Capture the cell that displays the provided text and extract its (x, y) central coordinate. 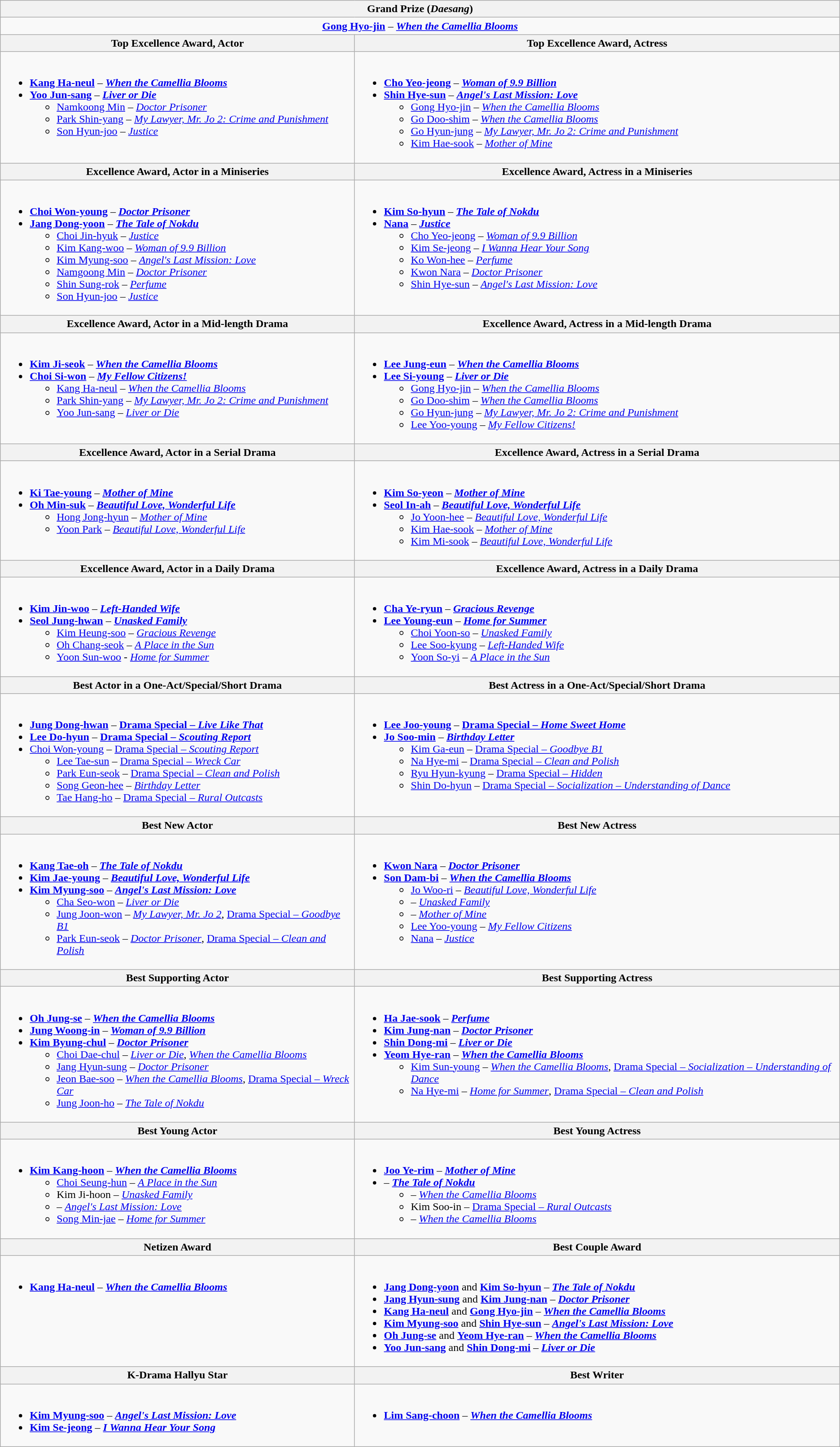
Excellence Award, Actor in a Mid-length Drama (178, 324)
Best Young Actress (597, 1131)
Excellence Award, Actress in a Miniseries (597, 171)
Best New Actor (178, 826)
Grand Prize (Daesang) (420, 9)
Excellence Award, Actor in a Miniseries (178, 171)
Top Excellence Award, Actor (178, 43)
Best New Actress (597, 826)
Excellence Award, Actor in a Serial Drama (178, 452)
Kang Ha-neul – When the Camellia Blooms (178, 1311)
Excellence Award, Actress in a Serial Drama (597, 452)
Top Excellence Award, Actress (597, 43)
Best Writer (597, 1375)
Ki Tae-young – Mother of MineOh Min-suk – Beautiful Love, Wonderful LifeHong Jong-hyun – Mother of MineYoon Park – Beautiful Love, Wonderful Life (178, 511)
Best Supporting Actress (597, 978)
Best Actress in a One-Act/Special/Short Drama (597, 685)
Excellence Award, Actress in a Mid-length Drama (597, 324)
Excellence Award, Actress in a Daily Drama (597, 568)
Best Supporting Actor (178, 978)
Joo Ye-rim – Mother of Mine – The Tale of Nokdu – When the Camellia BloomsKim Soo-in – Drama Special – Rural Outcasts – When the Camellia Blooms (597, 1189)
Best Actor in a One-Act/Special/Short Drama (178, 685)
Kim Myung-soo – Angel's Last Mission: LoveKim Se-jeong – I Wanna Hear Your Song (178, 1415)
Best Young Actor (178, 1131)
K-Drama Hallyu Star (178, 1375)
Lim Sang-choon – When the Camellia Blooms (597, 1415)
Excellence Award, Actor in a Daily Drama (178, 568)
Gong Hyo-jin – When the Camellia Blooms (420, 26)
Netizen Award (178, 1247)
Best Couple Award (597, 1247)
